From the cell containing the given text, extract its center point as [X, Y] coordinate. 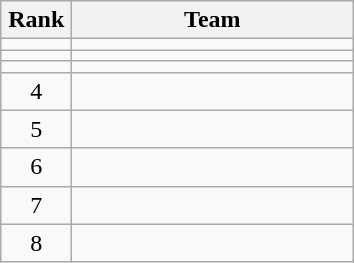
8 [36, 243]
6 [36, 167]
4 [36, 91]
7 [36, 205]
5 [36, 129]
Rank [36, 20]
Team [212, 20]
